Pinpoint the cell where the given text exists, returning its (x, y) midpoint coordinate. 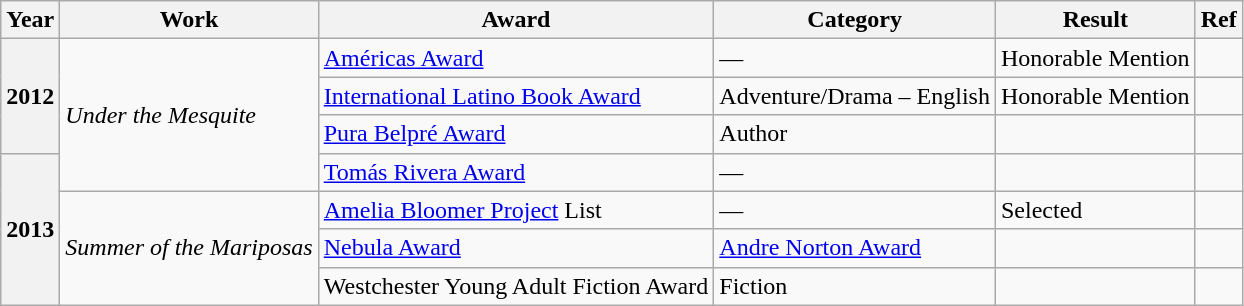
Andre Norton Award (855, 248)
Summer of the Mariposas (189, 248)
Nebula Award (516, 248)
Category (855, 20)
2012 (30, 96)
Award (516, 20)
Ref (1218, 20)
Year (30, 20)
Work (189, 20)
2013 (30, 229)
International Latino Book Award (516, 96)
Result (1095, 20)
Adventure/Drama – English (855, 96)
Selected (1095, 210)
Pura Belpré Award (516, 134)
Amelia Bloomer Project List (516, 210)
Tomás Rivera Award (516, 172)
Author (855, 134)
Under the Mesquite (189, 115)
Westchester Young Adult Fiction Award (516, 286)
Américas Award (516, 58)
Fiction (855, 286)
